Capture the cell that displays the provided text and extract its [x, y] central coordinate. 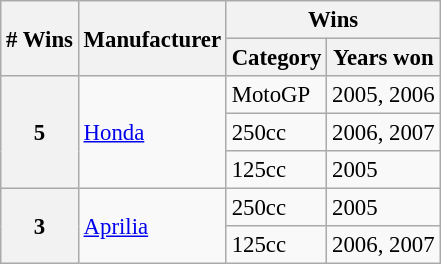
# Wins [40, 38]
3 [40, 226]
Years won [384, 58]
Category [276, 58]
Aprilia [152, 226]
Manufacturer [152, 38]
5 [40, 132]
Honda [152, 132]
Wins [333, 20]
2005, 2006 [384, 95]
MotoGP [276, 95]
